Identify which cell holds the provided text, then report its [x, y] central coordinate. 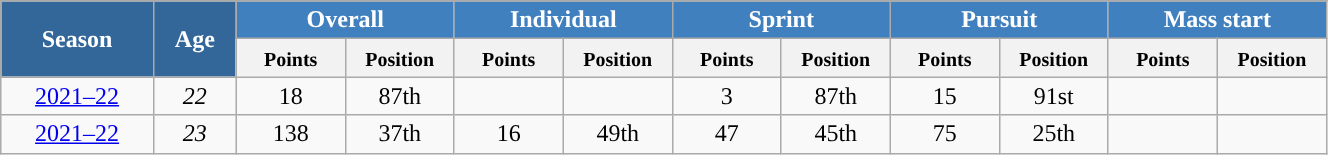
Age [194, 39]
16 [508, 134]
23 [194, 134]
49th [618, 134]
Individual [563, 20]
Sprint [781, 20]
25th [1054, 134]
15 [944, 96]
Pursuit [999, 20]
45th [836, 134]
Overall [345, 20]
3 [726, 96]
47 [726, 134]
75 [944, 134]
Season [78, 39]
18 [290, 96]
138 [290, 134]
37th [400, 134]
Mass start [1217, 20]
91st [1054, 96]
22 [194, 96]
